Locate the cell with the specified text and output its (x, y) center coordinate. 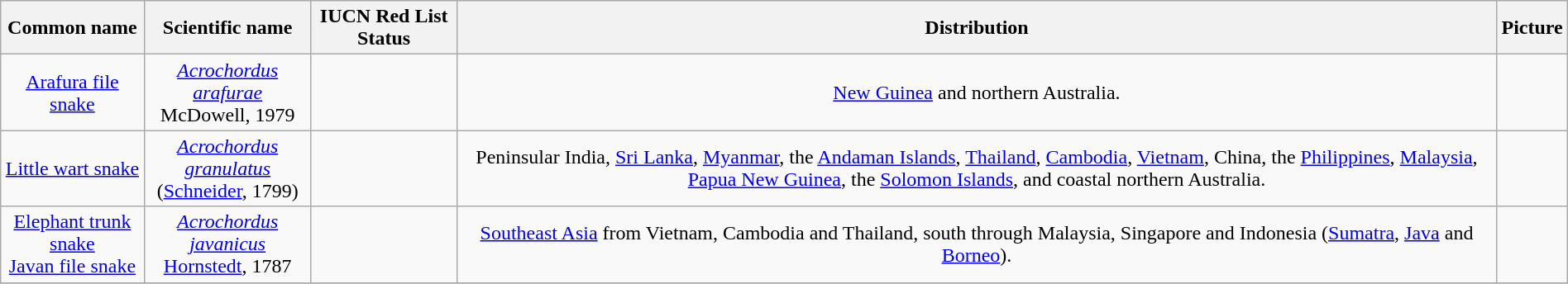
Acrochordus granulatus (Schneider, 1799) (227, 168)
Scientific name (227, 28)
Elephant trunk snakeJavan file snake (73, 244)
Acrochordus arafurae McDowell, 1979 (227, 92)
Picture (1532, 28)
Common name (73, 28)
Arafura file snake (73, 92)
Southeast Asia from Vietnam, Cambodia and Thailand, south through Malaysia, Singapore and Indonesia (Sumatra, Java and Borneo). (977, 244)
IUCN Red List Status (384, 28)
Acrochordus javanicus Hornstedt, 1787 (227, 244)
New Guinea and northern Australia. (977, 92)
Little wart snake (73, 168)
Distribution (977, 28)
